Search for the cell housing the specified text and yield its [x, y] center coordinate. 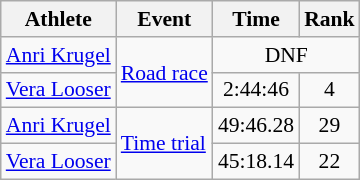
Event [164, 19]
Time trial [164, 144]
Time [256, 19]
Athlete [58, 19]
2:44:46 [256, 90]
29 [330, 126]
45:18.14 [256, 162]
Road race [164, 72]
22 [330, 162]
49:46.28 [256, 126]
Rank [330, 19]
4 [330, 90]
DNF [286, 55]
